Extract the [X, Y] coordinate from the center of the cell holding the provided text.  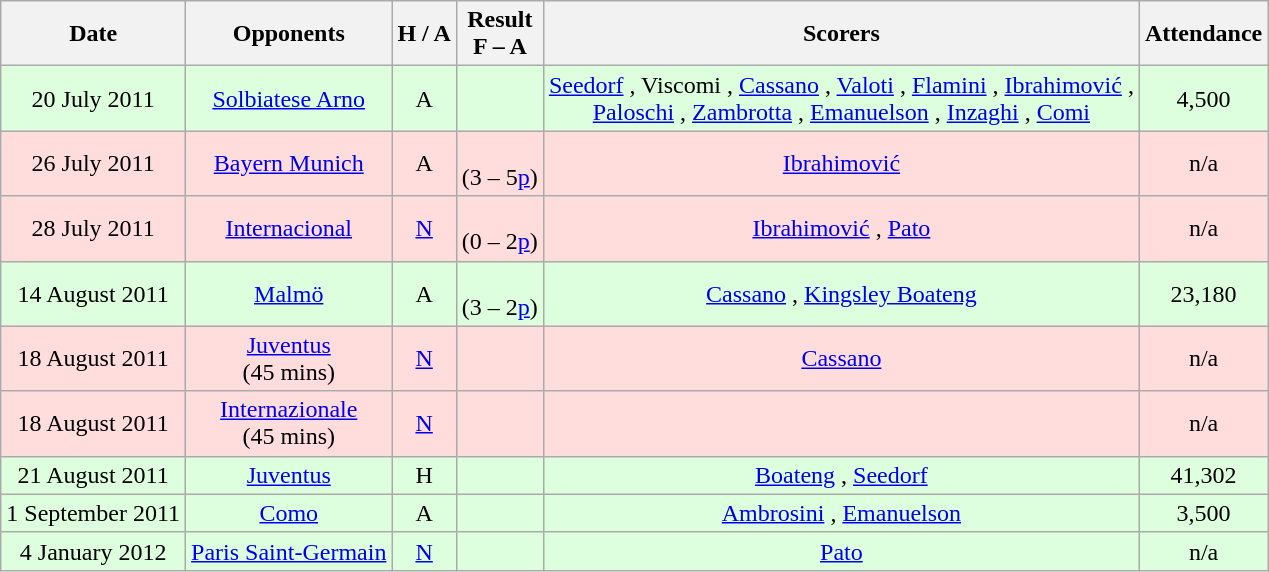
41,302 [1203, 475]
Pato [841, 551]
Boateng , Seedorf [841, 475]
Scorers [841, 34]
Cassano [841, 358]
Opponents [289, 34]
Internazionale(45 mins) [289, 424]
26 July 2011 [94, 164]
Como [289, 513]
Seedorf , Viscomi , Cassano , Valoti , Flamini , Ibrahimović ,Paloschi , Zambrotta , Emanuelson , Inzaghi , Comi [841, 98]
Bayern Munich [289, 164]
Date [94, 34]
1 September 2011 [94, 513]
ResultF – A [500, 34]
Cassano , Kingsley Boateng [841, 294]
Malmö [289, 294]
(3 – 5p) [500, 164]
Attendance [1203, 34]
Internacional [289, 228]
4 January 2012 [94, 551]
Ibrahimović , Pato [841, 228]
Ambrosini , Emanuelson [841, 513]
(3 – 2p) [500, 294]
H [424, 475]
23,180 [1203, 294]
Juventus(45 mins) [289, 358]
21 August 2011 [94, 475]
Solbiatese Arno [289, 98]
Paris Saint-Germain [289, 551]
Ibrahimović [841, 164]
28 July 2011 [94, 228]
3,500 [1203, 513]
20 July 2011 [94, 98]
H / A [424, 34]
Juventus [289, 475]
14 August 2011 [94, 294]
(0 – 2p) [500, 228]
4,500 [1203, 98]
